From the cell containing the given text, extract its center point as [X, Y] coordinate. 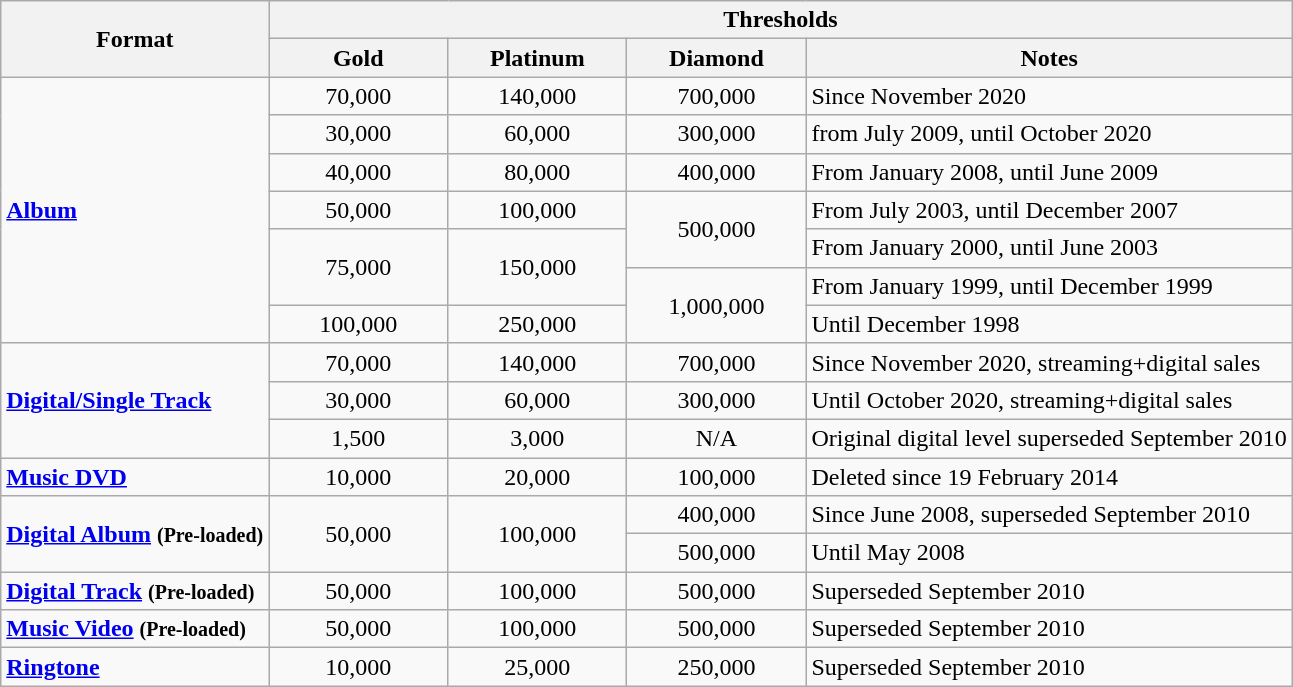
From January 1999, until December 1999 [1049, 286]
From July 2003, until December 2007 [1049, 210]
Album [135, 210]
25,000 [538, 667]
Music DVD [135, 477]
3,000 [538, 438]
Until May 2008 [1049, 553]
80,000 [538, 172]
20,000 [538, 477]
Until October 2020, streaming+digital sales [1049, 400]
Digital/Single Track [135, 400]
Since November 2020 [1049, 96]
1,000,000 [716, 305]
Platinum [538, 58]
Digital Album (Pre-loaded) [135, 534]
from July 2009, until October 2020 [1049, 134]
From January 2000, until June 2003 [1049, 248]
Gold [358, 58]
Music Video (Pre-loaded) [135, 629]
Notes [1049, 58]
Since November 2020, streaming+digital sales [1049, 362]
Original digital level superseded September 2010 [1049, 438]
Format [135, 39]
N/A [716, 438]
150,000 [538, 267]
1,500 [358, 438]
75,000 [358, 267]
Diamond [716, 58]
Since June 2008, superseded September 2010 [1049, 515]
Until December 1998 [1049, 324]
Ringtone [135, 667]
Deleted since 19 February 2014 [1049, 477]
40,000 [358, 172]
Thresholds [780, 20]
Digital Track (Pre-loaded) [135, 591]
From January 2008, until June 2009 [1049, 172]
